Extract the [X, Y] coordinate from the center of the cell holding the provided text.  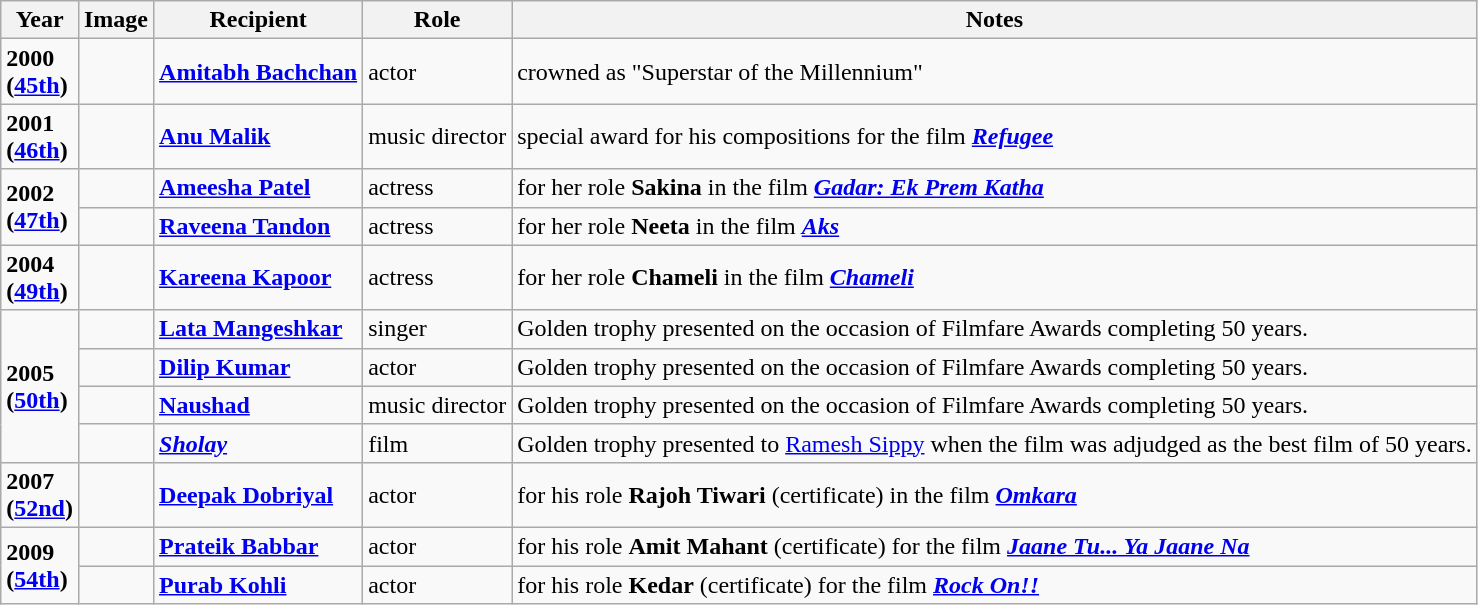
2007(52nd) [40, 494]
singer [438, 329]
2009(54th) [40, 565]
for his role Rajoh Tiwari (certificate) in the film Omkara [995, 494]
Amitabh Bachchan [258, 72]
film [438, 443]
for her role Sakina in the film Gadar: Ek Prem Katha [995, 188]
for his role Kedar (certificate) for the film Rock On!! [995, 585]
Purab Kohli [258, 585]
Golden trophy presented to Ramesh Sippy when the film was adjudged as the best film of 50 years. [995, 443]
2002(47th) [40, 207]
2005(50th) [40, 386]
for her role Chameli in the film Chameli [995, 278]
for his role Amit Mahant (certificate) for the film Jaane Tu... Ya Jaane Na [995, 546]
Raveena Tandon [258, 226]
Anu Malik [258, 136]
crowned as "Superstar of the Millennium" [995, 72]
Ameesha Patel [258, 188]
Role [438, 20]
for her role Neeta in the film Aks [995, 226]
Notes [995, 20]
Lata Mangeshkar [258, 329]
Image [116, 20]
Deepak Dobriyal [258, 494]
2000(45th) [40, 72]
Year [40, 20]
Naushad [258, 405]
Dilip Kumar [258, 367]
2001(46th) [40, 136]
2004(49th) [40, 278]
special award for his compositions for the film Refugee [995, 136]
Prateik Babbar [258, 546]
Recipient [258, 20]
Sholay [258, 443]
Kareena Kapoor [258, 278]
